Determine the (X, Y) coordinate at the center of the cell enclosing the given text.  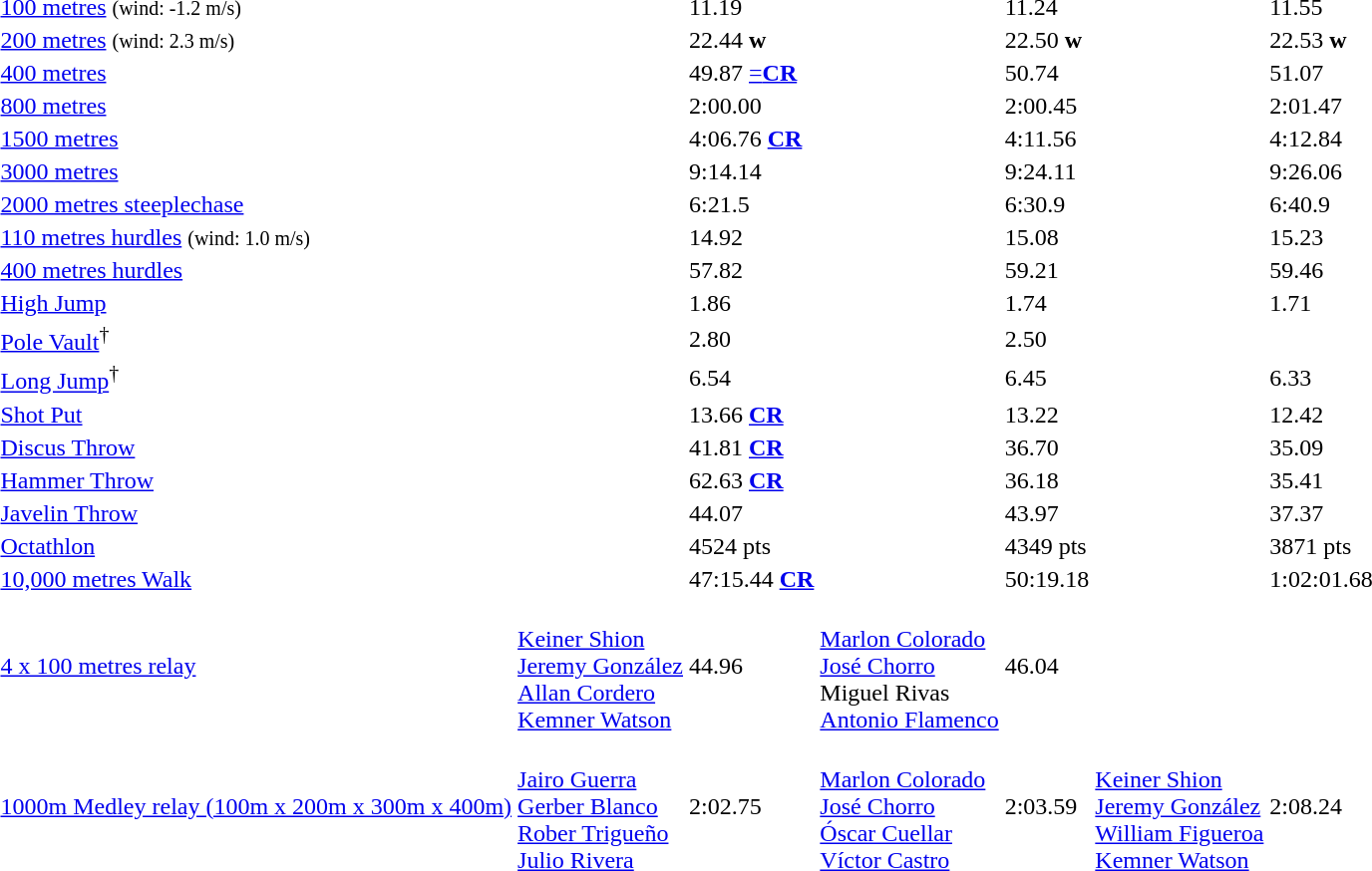
2:00.00 (752, 106)
46.04 (1047, 666)
2.50 (1047, 339)
36.18 (1047, 480)
49.87 =CR (752, 73)
44.96 (752, 666)
4349 pts (1047, 546)
9:24.11 (1047, 171)
50.74 (1047, 73)
13.66 CR (752, 415)
Marlon Colorado José Chorro Miguel Rivas Antonio Flamenco (909, 666)
14.92 (752, 237)
4524 pts (752, 546)
43.97 (1047, 513)
41.81 CR (752, 447)
6:21.5 (752, 204)
2:00.45 (1047, 106)
2.80 (752, 339)
36.70 (1047, 447)
9:14.14 (752, 171)
62.63 CR (752, 480)
47:15.44 CR (752, 579)
Keiner Shion Jeremy González Allan Cordero Kemner Watson (600, 666)
44.07 (752, 513)
4:06.76 CR (752, 139)
6.54 (752, 378)
59.21 (1047, 270)
1.74 (1047, 303)
50:19.18 (1047, 579)
1.86 (752, 303)
6:30.9 (1047, 204)
22.50 w (1047, 40)
57.82 (752, 270)
6.45 (1047, 378)
15.08 (1047, 237)
13.22 (1047, 415)
4:11.56 (1047, 139)
22.44 w (752, 40)
